Output the [x, y] coordinate of the center of the cell containing the given text.  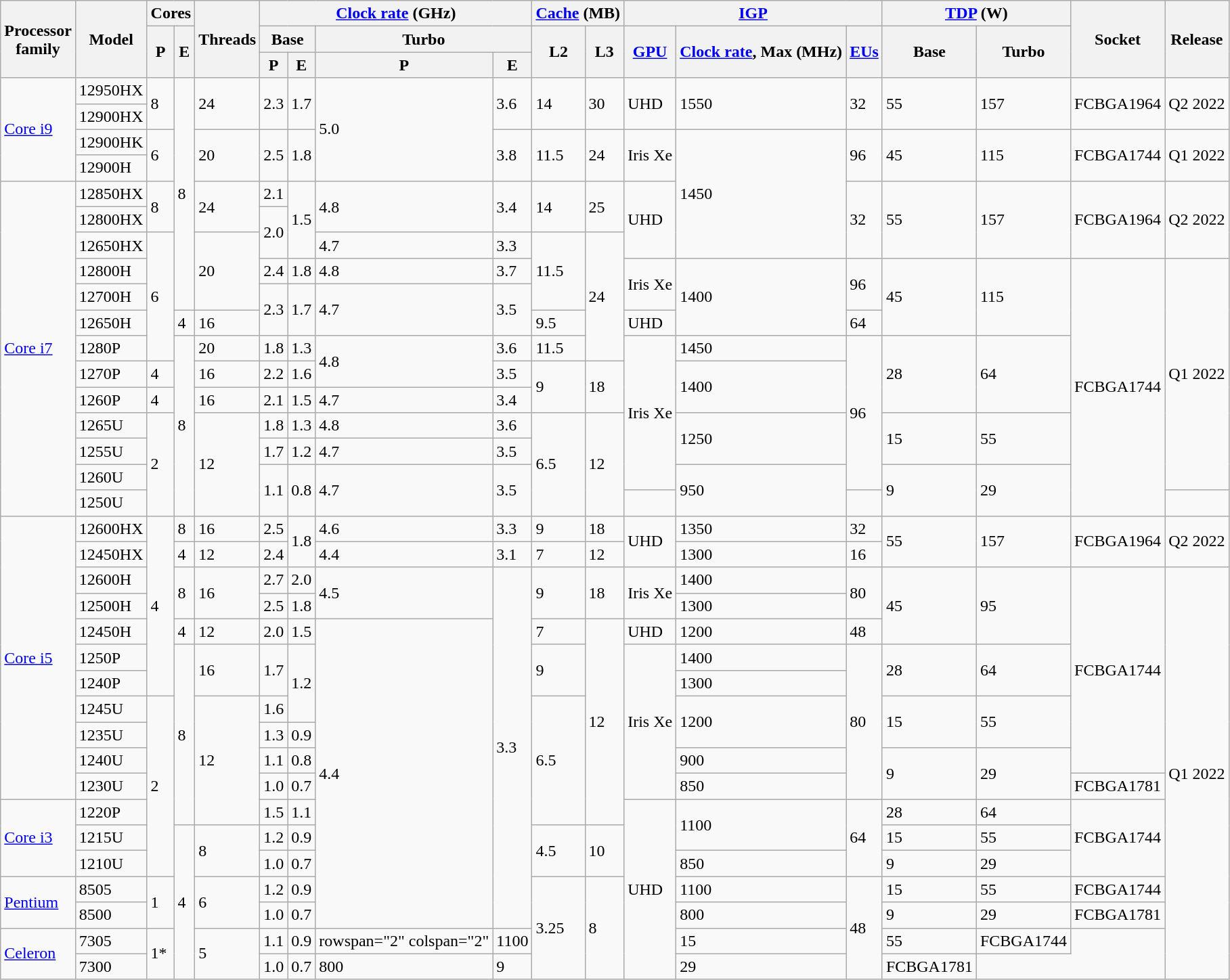
12600H [111, 580]
5.0 [404, 129]
1215U [111, 838]
10 [605, 851]
Threads [227, 39]
12650HX [111, 245]
7305 [111, 941]
12800H [111, 271]
Core i7 [38, 348]
9.5 [558, 323]
1250 [761, 439]
12500H [111, 606]
Cores [171, 14]
12900HK [111, 142]
12650H [111, 323]
Clock rate (GHz) [396, 14]
12800HX [111, 219]
1250P [111, 657]
12600HX [111, 529]
1550 [761, 104]
3.1 [512, 554]
12450H [111, 631]
Clock rate, Max (MHz) [761, 52]
8500 [111, 915]
8505 [111, 889]
12450HX [111, 554]
12850HX [111, 194]
Core i9 [38, 129]
L2 [558, 52]
GPU [650, 52]
1* [160, 954]
12900H [111, 168]
1260U [111, 477]
EUs [864, 52]
Model [111, 39]
Pentium [38, 902]
1250U [111, 503]
25 [605, 206]
1240U [111, 761]
1245U [111, 709]
1220P [111, 812]
2.7 [273, 580]
rowspan="2" colspan="2" [404, 941]
12700H [111, 296]
1255U [111, 451]
1265U [111, 426]
Cache (MB) [578, 14]
TDP (W) [976, 14]
1235U [111, 734]
1 [160, 902]
1230U [111, 786]
900 [761, 761]
Socket [1118, 39]
1350 [761, 529]
Celeron [38, 954]
30 [605, 104]
3.8 [512, 155]
L3 [605, 52]
1280P [111, 349]
95 [1024, 606]
Processorfamily [38, 39]
Core i5 [38, 658]
1240P [111, 683]
950 [761, 490]
7300 [111, 966]
1270P [111, 374]
2.2 [273, 374]
4.6 [404, 529]
Core i3 [38, 838]
3.25 [558, 928]
IGP [753, 14]
1210U [111, 864]
5 [227, 954]
1260P [111, 400]
12900HX [111, 116]
12950HX [111, 91]
3.7 [512, 271]
Release [1197, 39]
